Extract the [X, Y] coordinate from the center of the cell holding the provided text.  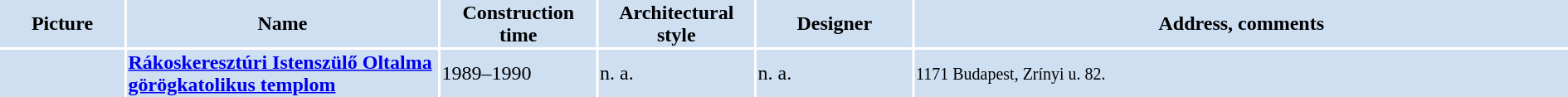
1171 Budapest, Zrínyi u. 82. [1241, 73]
Construction time [519, 23]
Rákoskeresztúri Istenszülő Oltalma görögkatolikus templom [282, 73]
1989–1990 [519, 73]
Architectural style [677, 23]
Address, comments [1241, 23]
Name [282, 23]
Designer [835, 23]
Picture [62, 23]
